Extract the [x, y] coordinate from the center of the cell holding the provided text.  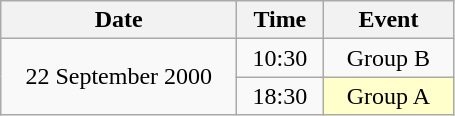
Group B [388, 58]
22 September 2000 [119, 77]
Event [388, 20]
Group A [388, 96]
10:30 [280, 58]
18:30 [280, 96]
Date [119, 20]
Time [280, 20]
